Detect which cell encompasses the target text, then output its [X, Y] center coordinate. 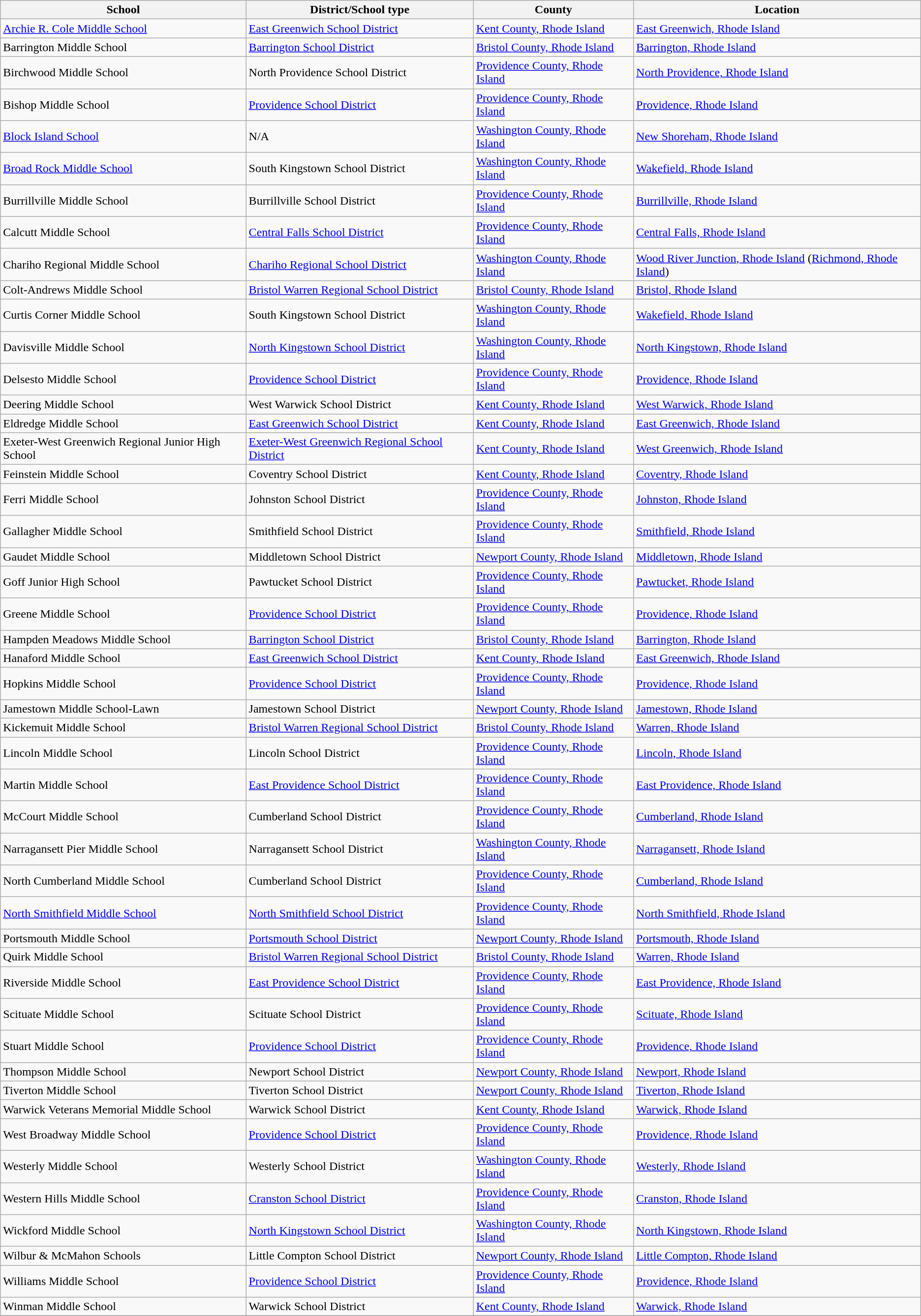
Coventry School District [360, 474]
Location [777, 10]
Birchwood Middle School [123, 73]
Hopkins Middle School [123, 684]
Lincoln School District [360, 752]
Johnston School District [360, 500]
Bishop Middle School [123, 104]
Block Island School [123, 137]
Burrillville Middle School [123, 201]
Warwick Veterans Memorial Middle School [123, 1109]
Johnston, Rhode Island [777, 500]
Western Hills Middle School [123, 1198]
Westerly School District [360, 1166]
Colt-Andrews Middle School [123, 290]
Williams Middle School [123, 1282]
Westerly Middle School [123, 1166]
Burrillville, Rhode Island [777, 201]
Chariho Regional Middle School [123, 265]
Pawtucket, Rhode Island [777, 582]
North Smithfield School District [360, 913]
Portsmouth, Rhode Island [777, 938]
Barrington Middle School [123, 47]
Smithfield School District [360, 531]
Pawtucket School District [360, 582]
Jamestown Middle School-Lawn [123, 709]
Curtis Corner Middle School [123, 315]
Cranston School District [360, 1198]
Tiverton Middle School [123, 1090]
Greene Middle School [123, 614]
Cranston, Rhode Island [777, 1198]
Hanaford Middle School [123, 658]
Winman Middle School [123, 1307]
Thompson Middle School [123, 1072]
West Greenwich, Rhode Island [777, 449]
Little Compton School District [360, 1256]
Newport School District [360, 1072]
Delsesto Middle School [123, 380]
Portsmouth School District [360, 938]
Jamestown, Rhode Island [777, 709]
Westerly, Rhode Island [777, 1166]
Eldredge Middle School [123, 423]
Scituate Middle School [123, 1014]
Calcutt Middle School [123, 232]
Goff Junior High School [123, 582]
Martin Middle School [123, 785]
Chariho Regional School District [360, 265]
Middletown, Rhode Island [777, 557]
Ferri Middle School [123, 500]
West Warwick School District [360, 405]
Narragansett, Rhode Island [777, 849]
North Providence School District [360, 73]
Wood River Junction, Rhode Island (Richmond, Rhode Island) [777, 265]
Lincoln Middle School [123, 752]
North Cumberland Middle School [123, 881]
Central Falls School District [360, 232]
Wickford Middle School [123, 1230]
Scituate School District [360, 1014]
Lincoln, Rhode Island [777, 752]
Gallagher Middle School [123, 531]
Riverside Middle School [123, 983]
Wilbur & McMahon Schools [123, 1256]
School [123, 10]
Tiverton, Rhode Island [777, 1090]
Narragansett Pier Middle School [123, 849]
Coventry, Rhode Island [777, 474]
Quirk Middle School [123, 957]
Smithfield, Rhode Island [777, 531]
West Broadway Middle School [123, 1134]
Newport, Rhode Island [777, 1072]
Exeter-West Greenwich Regional Junior High School [123, 449]
North Smithfield Middle School [123, 913]
Kickemuit Middle School [123, 727]
District/School type [360, 10]
Narragansett School District [360, 849]
N/A [360, 137]
Exeter-West Greenwich Regional School District [360, 449]
Jamestown School District [360, 709]
Feinstein Middle School [123, 474]
County [553, 10]
Davisville Middle School [123, 347]
Portsmouth Middle School [123, 938]
North Smithfield, Rhode Island [777, 913]
Stuart Middle School [123, 1047]
Tiverton School District [360, 1090]
Burrillville School District [360, 201]
Hampden Meadows Middle School [123, 639]
Bristol, Rhode Island [777, 290]
Gaudet Middle School [123, 557]
West Warwick, Rhode Island [777, 405]
McCourt Middle School [123, 817]
Archie R. Cole Middle School [123, 29]
Scituate, Rhode Island [777, 1014]
Deering Middle School [123, 405]
Central Falls, Rhode Island [777, 232]
New Shoreham, Rhode Island [777, 137]
Broad Rock Middle School [123, 168]
Little Compton, Rhode Island [777, 1256]
North Providence, Rhode Island [777, 73]
Middletown School District [360, 557]
